Detect which cell encompasses the target text, then output its [X, Y] center coordinate. 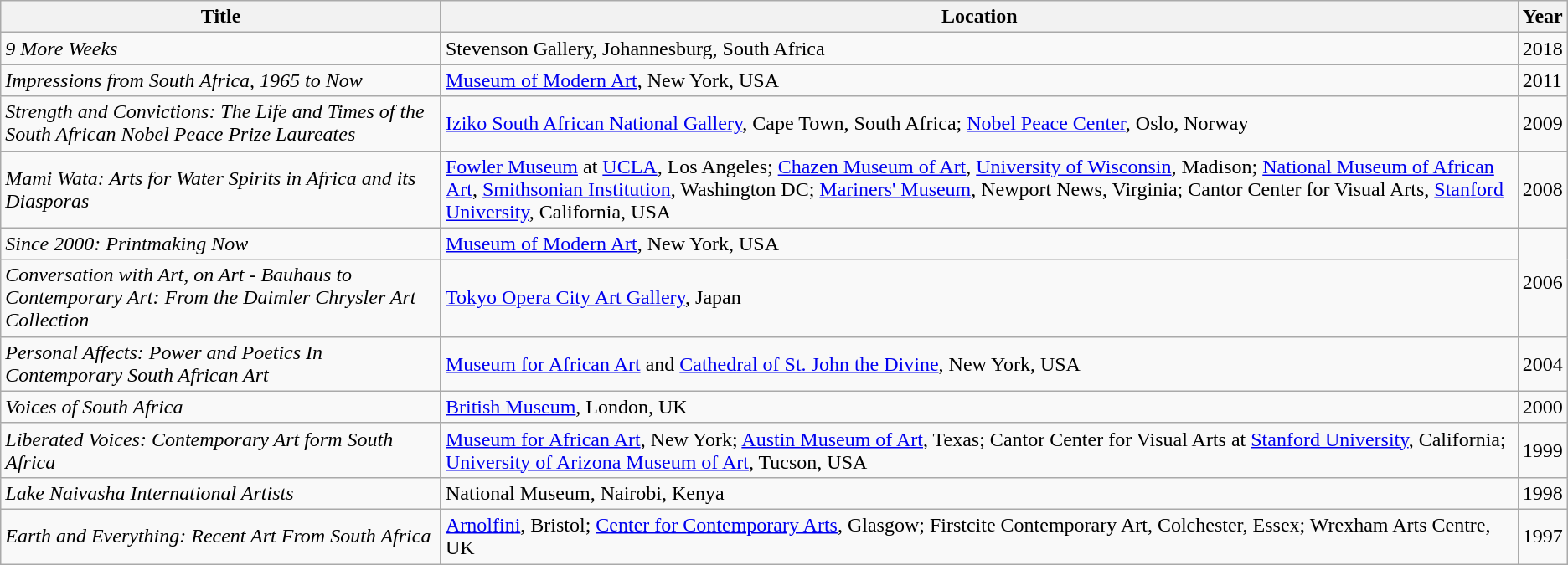
Museum for African Art and Cathedral of St. John the Divine, New York, USA [979, 363]
Lake Naivasha International Artists [221, 493]
Stevenson Gallery, Johannesburg, South Africa [979, 49]
Arnolfini, Bristol; Center for Contemporary Arts, Glasgow; Firstcite Contemporary Art, Colchester, Essex; Wrexham Arts Centre, UK [979, 536]
2018 [1543, 49]
Since 2000: Printmaking Now [221, 244]
2006 [1543, 282]
Liberated Voices: Contemporary Art form South Africa [221, 450]
Mami Wata: Arts for Water Spirits in Africa and its Diasporas [221, 189]
Earth and Everything: Recent Art From South Africa [221, 536]
1997 [1543, 536]
Title [221, 17]
National Museum, Nairobi, Kenya [979, 493]
1998 [1543, 493]
Location [979, 17]
Voices of South Africa [221, 407]
2011 [1543, 80]
2009 [1543, 124]
1999 [1543, 450]
Personal Affects: Power and Poetics In Contemporary South African Art [221, 363]
Year [1543, 17]
British Museum, London, UK [979, 407]
2008 [1543, 189]
Tokyo Opera City Art Gallery, Japan [979, 298]
Strength and Convictions: The Life and Times of the South African Nobel Peace Prize Laureates [221, 124]
2000 [1543, 407]
Impressions from South Africa, 1965 to Now [221, 80]
2004 [1543, 363]
Conversation with Art, on Art - Bauhaus to Contemporary Art: From the Daimler Chrysler Art Collection [221, 298]
9 More Weeks [221, 49]
Iziko South African National Gallery, Cape Town, South Africa; Nobel Peace Center, Oslo, Norway [979, 124]
